Identify which cell holds the provided text, then report its (x, y) central coordinate. 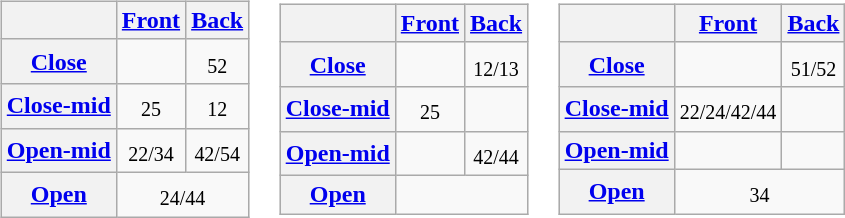
42/54 (218, 150)
51/52 (814, 64)
42/44 (496, 153)
12/13 (496, 64)
22/24/42/44 (728, 109)
22/34 (150, 150)
12 (218, 106)
34 (760, 191)
24/44 (182, 194)
52 (218, 61)
